Find where the given text appears and provide that cell's center as [X, Y] coordinate. 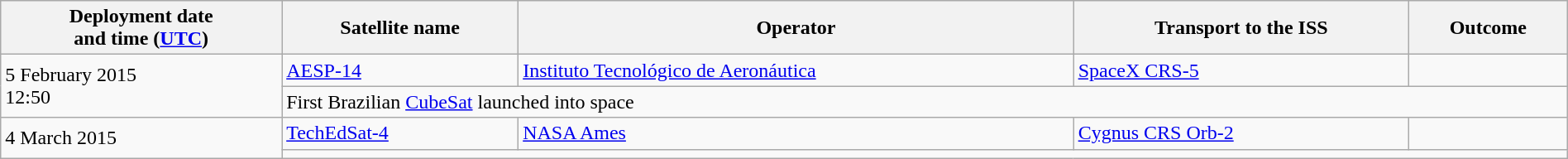
Transport to the ISS [1241, 28]
TechEdSat-4 [400, 133]
Deployment dateand time (UTC) [141, 28]
Satellite name [400, 28]
5 February 2015 12:50 [141, 86]
AESP-14 [400, 70]
Cygnus CRS Orb-2 [1241, 133]
First Brazilian CubeSat launched into space [925, 102]
4 March 2015 [141, 137]
Outcome [1488, 28]
SpaceX CRS-5 [1241, 70]
NASA Ames [796, 133]
Operator [796, 28]
Instituto Tecnológico de Aeronáutica [796, 70]
